Capture the cell that displays the provided text and extract its (x, y) central coordinate. 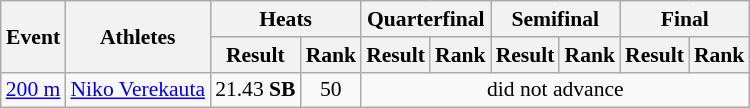
Semifinal (556, 19)
Niko Verekauta (138, 90)
Heats (286, 19)
Athletes (138, 36)
Quarterfinal (426, 19)
50 (332, 90)
21.43 SB (256, 90)
did not advance (555, 90)
Final (684, 19)
Event (34, 36)
200 m (34, 90)
